Pinpoint the cell where the given text exists, returning its [x, y] midpoint coordinate. 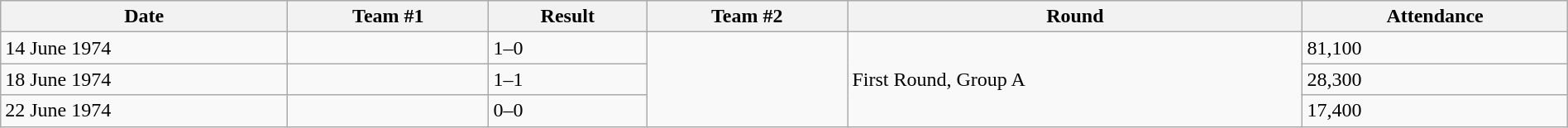
28,300 [1435, 79]
18 June 1974 [144, 79]
Result [567, 17]
Attendance [1435, 17]
22 June 1974 [144, 111]
1–0 [567, 48]
Team #2 [748, 17]
0–0 [567, 111]
Date [144, 17]
17,400 [1435, 111]
1–1 [567, 79]
81,100 [1435, 48]
14 June 1974 [144, 48]
Round [1075, 17]
First Round, Group A [1075, 79]
Team #1 [389, 17]
